Capture the cell that displays the provided text and extract its [x, y] central coordinate. 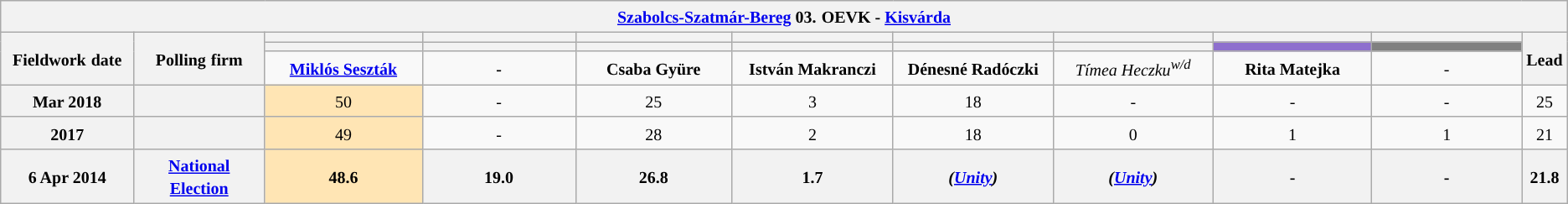
Miklós Seszták [343, 68]
Csaba Gyüre [653, 68]
26.8 [653, 176]
48.6 [343, 176]
Mar 2018 [67, 101]
49 [343, 133]
Polling firm [199, 59]
Tímea Heczkuw/d [1132, 68]
21.8 [1545, 176]
Dénesné Radóczki [973, 68]
21 [1545, 133]
Fieldwork date [67, 59]
Szabolcs-Szatmár-Bereg 03. OEVK - Kisvárda [784, 17]
50 [343, 101]
19.0 [499, 176]
István Makranczi [812, 68]
Rita Matejka [1292, 68]
0 [1132, 133]
1.7 [812, 176]
National Election [199, 176]
28 [653, 133]
6 Apr 2014 [67, 176]
2 [812, 133]
3 [812, 101]
2017 [67, 133]
Lead [1545, 59]
